Identify which cell holds the provided text, then report its (X, Y) central coordinate. 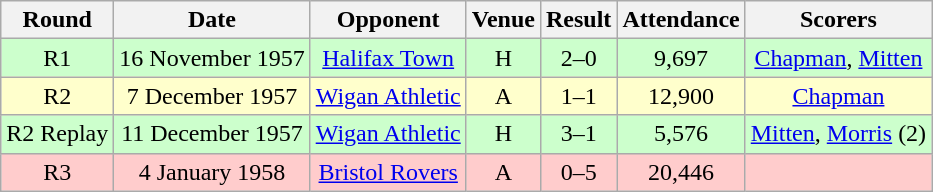
Attendance (681, 20)
Round (58, 20)
Date (212, 20)
16 November 1957 (212, 58)
3–1 (578, 134)
Scorers (838, 20)
Halifax Town (388, 58)
5,576 (681, 134)
R3 (58, 172)
7 December 1957 (212, 96)
1–1 (578, 96)
R2 (58, 96)
R1 (58, 58)
Venue (503, 20)
9,697 (681, 58)
Opponent (388, 20)
Result (578, 20)
12,900 (681, 96)
R2 Replay (58, 134)
Bristol Rovers (388, 172)
Mitten, Morris (2) (838, 134)
2–0 (578, 58)
20,446 (681, 172)
4 January 1958 (212, 172)
Chapman (838, 96)
Chapman, Mitten (838, 58)
11 December 1957 (212, 134)
0–5 (578, 172)
